Extract the [X, Y] coordinate from the center of the cell holding the provided text.  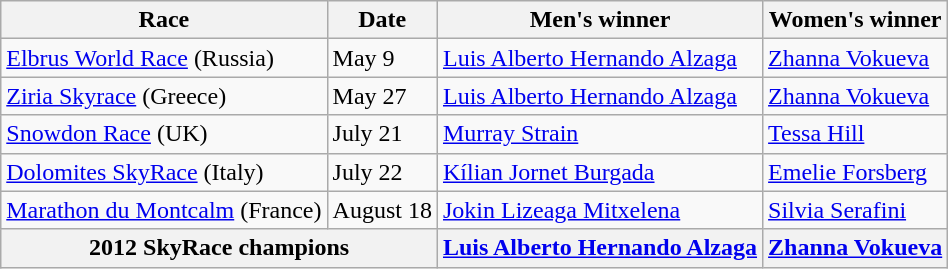
Race [164, 20]
Snowdon Race (UK) [164, 134]
Ziria Skyrace (Greece) [164, 96]
Tessa Hill [856, 134]
May 27 [382, 96]
Marathon du Montcalm (France) [164, 210]
May 9 [382, 58]
Silvia Serafini [856, 210]
Men's winner [600, 20]
Jokin Lizeaga Mitxelena [600, 210]
Emelie Forsberg [856, 172]
Elbrus World Race (Russia) [164, 58]
July 21 [382, 134]
Dolomites SkyRace (Italy) [164, 172]
Kílian Jornet Burgada [600, 172]
Murray Strain [600, 134]
Date [382, 20]
Women's winner [856, 20]
2012 SkyRace champions [220, 248]
July 22 [382, 172]
August 18 [382, 210]
